Extract the (x, y) coordinate from the center of the cell holding the provided text.  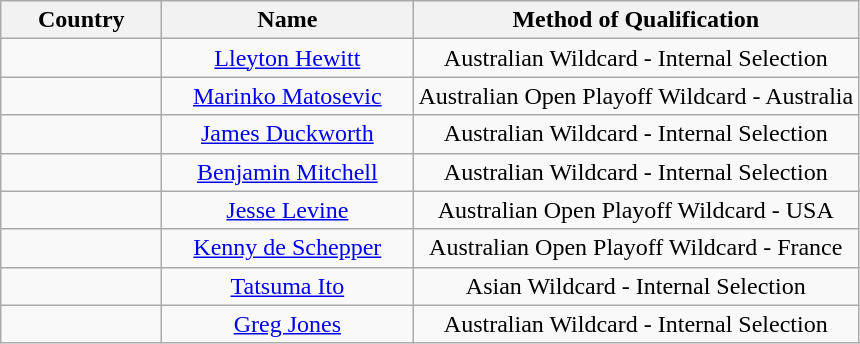
Asian Wildcard - Internal Selection (636, 286)
Kenny de Schepper (288, 248)
James Duckworth (288, 134)
Australian Open Playoff Wildcard - USA (636, 210)
Australian Open Playoff Wildcard - Australia (636, 96)
Greg Jones (288, 324)
Name (288, 20)
Australian Open Playoff Wildcard - France (636, 248)
Marinko Matosevic (288, 96)
Tatsuma Ito (288, 286)
Method of Qualification (636, 20)
Benjamin Mitchell (288, 172)
Country (82, 20)
Jesse Levine (288, 210)
Lleyton Hewitt (288, 58)
